Scan for the cell matching the given text and deliver its [X, Y] coordinate at center. 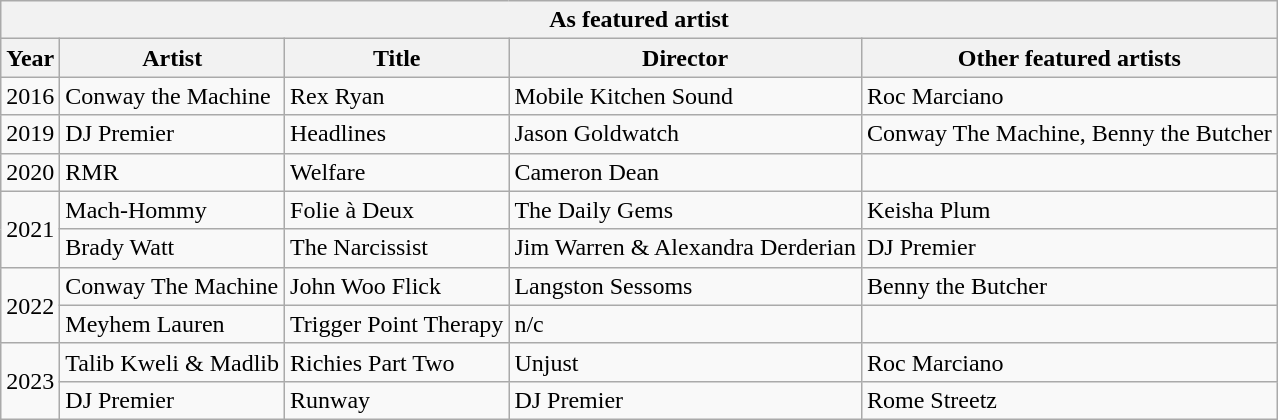
Mobile Kitchen Sound [686, 96]
Jim Warren & Alexandra Derderian [686, 248]
Benny the Butcher [1069, 286]
Conway The Machine, Benny the Butcher [1069, 134]
Rome Streetz [1069, 400]
John Woo Flick [397, 286]
2019 [30, 134]
Richies Part Two [397, 362]
Langston Sessoms [686, 286]
The Narcissist [397, 248]
Mach-Hommy [172, 210]
Year [30, 58]
Artist [172, 58]
Runway [397, 400]
2021 [30, 229]
Rex Ryan [397, 96]
Trigger Point Therapy [397, 324]
As featured artist [640, 20]
The Daily Gems [686, 210]
RMR [172, 172]
Cameron Dean [686, 172]
Conway the Machine [172, 96]
Title [397, 58]
Jason Goldwatch [686, 134]
Other featured artists [1069, 58]
Welfare [397, 172]
n/c [686, 324]
Conway The Machine [172, 286]
Folie à Deux [397, 210]
Brady Watt [172, 248]
Talib Kweli & Madlib [172, 362]
Unjust [686, 362]
2023 [30, 381]
2020 [30, 172]
Meyhem Lauren [172, 324]
Director [686, 58]
Headlines [397, 134]
Keisha Plum [1069, 210]
2016 [30, 96]
2022 [30, 305]
